From the cell containing the given text, extract its center point as (x, y) coordinate. 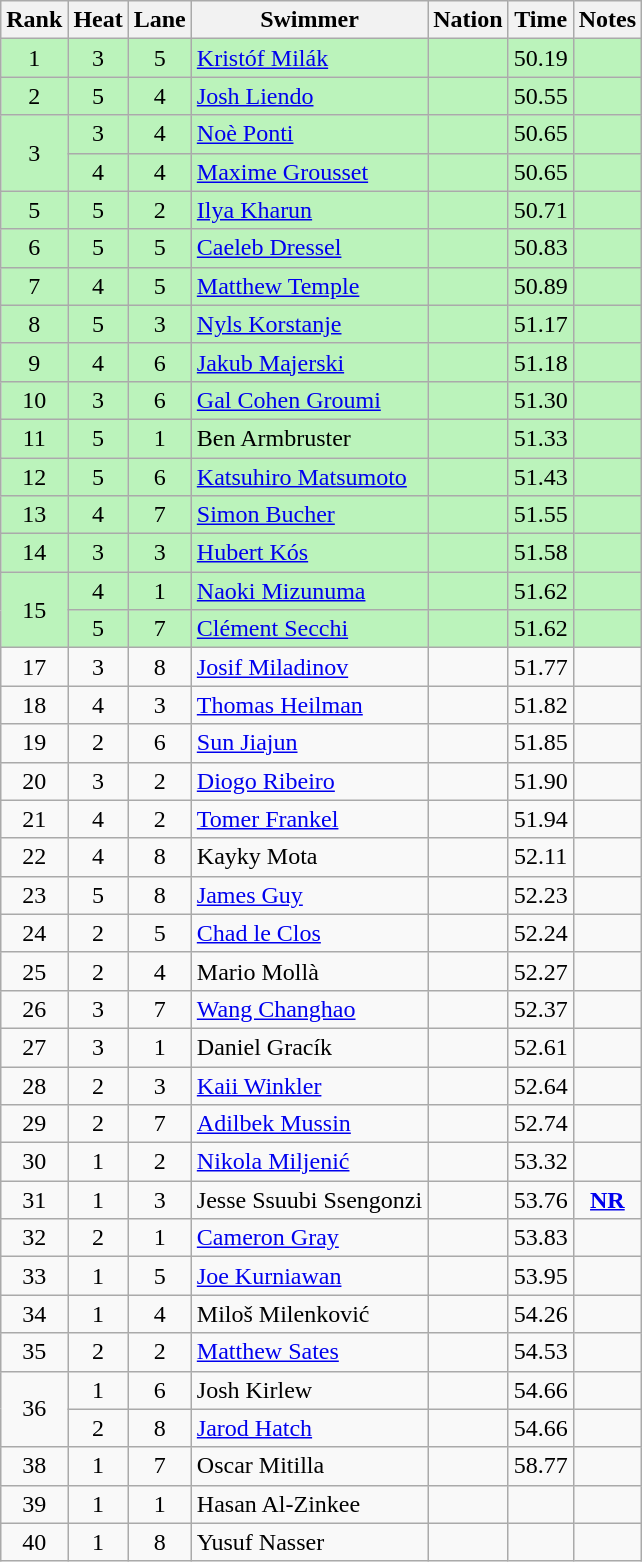
Jakub Majerski (309, 362)
Gal Cohen Groumi (309, 400)
51.43 (540, 477)
50.83 (540, 248)
9 (34, 362)
52.24 (540, 933)
15 (34, 610)
Maxime Grousset (309, 172)
38 (34, 1466)
Sun Jiajun (309, 743)
Wang Changhao (309, 1009)
Time (540, 20)
Kayky Mota (309, 857)
29 (34, 1124)
19 (34, 743)
36 (34, 1409)
26 (34, 1009)
35 (34, 1352)
14 (34, 553)
Miloš Milenković (309, 1314)
12 (34, 477)
34 (34, 1314)
51.58 (540, 553)
51.82 (540, 705)
54.26 (540, 1314)
51.30 (540, 400)
Thomas Heilman (309, 705)
Caeleb Dressel (309, 248)
Naoki Mizunuma (309, 591)
52.37 (540, 1009)
Noè Ponti (309, 134)
Heat (98, 20)
53.76 (540, 1200)
40 (34, 1542)
27 (34, 1047)
52.11 (540, 857)
20 (34, 781)
50.55 (540, 96)
51.17 (540, 324)
17 (34, 667)
51.94 (540, 819)
51.77 (540, 667)
Yusuf Nasser (309, 1542)
Josif Miladinov (309, 667)
25 (34, 971)
Nyls Korstanje (309, 324)
51.18 (540, 362)
33 (34, 1276)
52.27 (540, 971)
Cameron Gray (309, 1238)
Matthew Sates (309, 1352)
Josh Liendo (309, 96)
54.53 (540, 1352)
58.77 (540, 1466)
32 (34, 1238)
23 (34, 895)
Mario Mollà (309, 971)
Nikola Miljenić (309, 1162)
30 (34, 1162)
50.19 (540, 58)
Joe Kurniawan (309, 1276)
50.89 (540, 286)
Diogo Ribeiro (309, 781)
Tomer Frankel (309, 819)
51.33 (540, 438)
Kaii Winkler (309, 1085)
Ben Armbruster (309, 438)
Daniel Gracík (309, 1047)
James Guy (309, 895)
52.23 (540, 895)
Jesse Ssuubi Ssengonzi (309, 1200)
50.71 (540, 210)
Rank (34, 20)
52.74 (540, 1124)
Adilbek Mussin (309, 1124)
10 (34, 400)
Lane (160, 20)
53.32 (540, 1162)
Nation (468, 20)
Katsuhiro Matsumoto (309, 477)
51.90 (540, 781)
Clément Secchi (309, 629)
21 (34, 819)
51.85 (540, 743)
Notes (607, 20)
Matthew Temple (309, 286)
NR (607, 1200)
52.61 (540, 1047)
18 (34, 705)
28 (34, 1085)
53.95 (540, 1276)
39 (34, 1504)
Chad le Clos (309, 933)
11 (34, 438)
Hubert Kós (309, 553)
Ilya Kharun (309, 210)
Swimmer (309, 20)
Hasan Al-Zinkee (309, 1504)
Josh Kirlew (309, 1390)
Simon Bucher (309, 515)
52.64 (540, 1085)
Jarod Hatch (309, 1428)
Kristóf Milák (309, 58)
53.83 (540, 1238)
13 (34, 515)
51.55 (540, 515)
31 (34, 1200)
24 (34, 933)
22 (34, 857)
Oscar Mitilla (309, 1466)
